Provide the [x, y] coordinate of the cell's center where the given text is located.  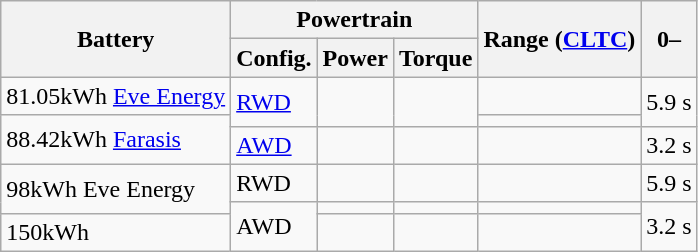
Range (CLTC) [560, 39]
Power [355, 58]
Powertrain [354, 20]
98kWh Eve Energy [116, 188]
81.05kWh Eve Energy [116, 96]
Battery [116, 39]
Config. [274, 58]
88.42kWh Farasis [116, 140]
150kWh [116, 232]
0– [669, 39]
Torque [435, 58]
